Find where the given text appears and provide that cell's center as [X, Y] coordinate. 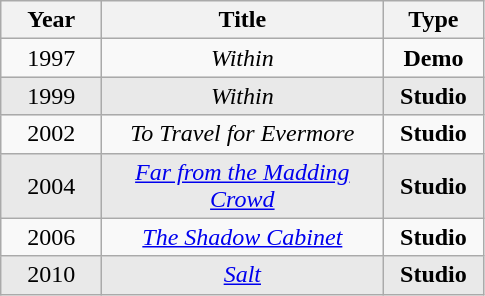
Type [434, 20]
2004 [52, 186]
2006 [52, 237]
To Travel for Evermore [242, 134]
Salt [242, 275]
Demo [434, 58]
2002 [52, 134]
Title [242, 20]
2010 [52, 275]
The Shadow Cabinet [242, 237]
Far from the Madding Crowd [242, 186]
1997 [52, 58]
1999 [52, 96]
Year [52, 20]
